Identify which cell holds the provided text, then report its (X, Y) central coordinate. 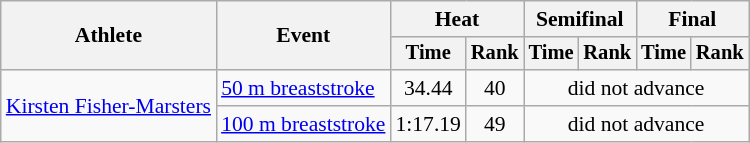
50 m breaststroke (303, 88)
Kirsten Fisher-Marsters (108, 106)
Event (303, 36)
34.44 (428, 88)
Semifinal (580, 19)
49 (495, 124)
Heat (456, 19)
1:17.19 (428, 124)
Athlete (108, 36)
100 m breaststroke (303, 124)
Final (692, 19)
40 (495, 88)
